Find where the given text appears and provide that cell's center as (x, y) coordinate. 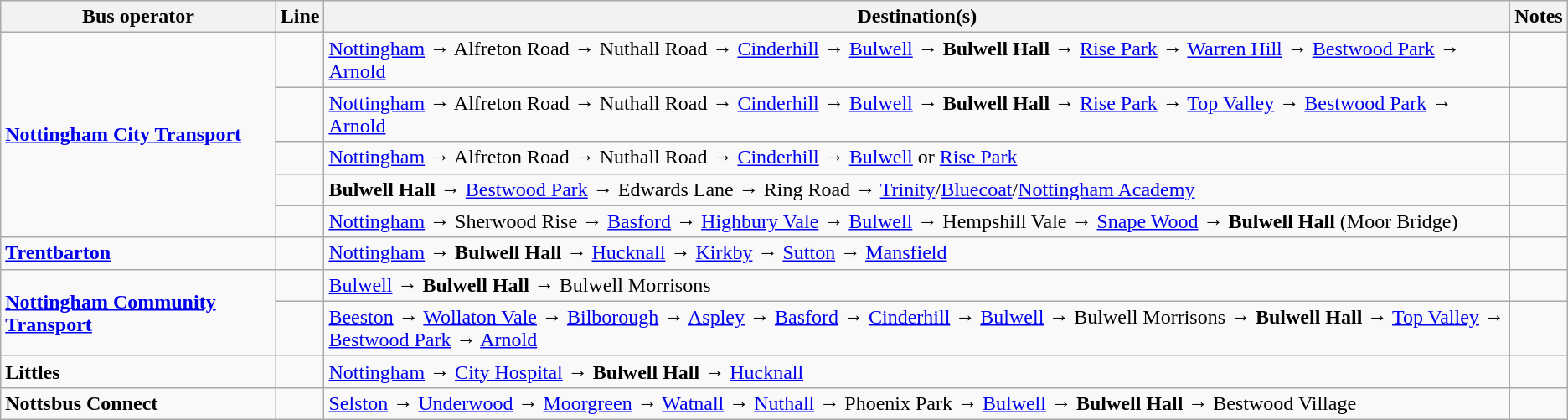
Line (300, 17)
Notes (1539, 17)
Bus operator (138, 17)
Bulwell → Bulwell Hall → Bulwell Morrisons (917, 285)
Selston → Underwood → Moorgreen → Watnall → Nuthall → Phoenix Park → Bulwell → Bulwell Hall → Bestwood Village (917, 403)
Destination(s) (917, 17)
Nottingham City Transport (138, 135)
Nottingham → Bulwell Hall → Hucknall → Kirkby → Sutton → Mansfield (917, 253)
Nottingham → Alfreton Road → Nuthall Road → Cinderhill → Bulwell → Bulwell Hall → Rise Park → Top Valley → Bestwood Park → Arnold (917, 114)
Nottingham Community Transport (138, 312)
Nottingham → Alfreton Road → Nuthall Road → Cinderhill → Bulwell or Rise Park (917, 158)
Trentbarton (138, 253)
Nottingham → City Hospital → Bulwell Hall → Hucknall (917, 371)
Bulwell Hall → Bestwood Park → Edwards Lane → Ring Road → Trinity/Bluecoat/Nottingham Academy (917, 189)
Littles (138, 371)
Nottsbus Connect (138, 403)
Nottingham → Sherwood Rise → Basford → Highbury Vale → Bulwell → Hempshill Vale → Snape Wood → Bulwell Hall (Moor Bridge) (917, 221)
Nottingham → Alfreton Road → Nuthall Road → Cinderhill → Bulwell → Bulwell Hall → Rise Park → Warren Hill → Bestwood Park → Arnold (917, 60)
